Pinpoint the cell where the given text exists, returning its [x, y] midpoint coordinate. 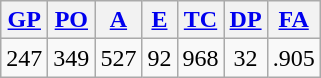
A [118, 20]
349 [72, 58]
PO [72, 20]
GP [24, 20]
527 [118, 58]
DP [246, 20]
968 [200, 58]
E [160, 20]
.905 [294, 58]
32 [246, 58]
247 [24, 58]
FA [294, 20]
TC [200, 20]
92 [160, 58]
